Search for the cell housing the specified text and yield its [x, y] center coordinate. 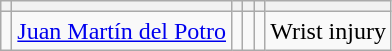
Wrist injury [328, 31]
Juan Martín del Potro [122, 31]
